Detect which cell encompasses the target text, then output its [x, y] center coordinate. 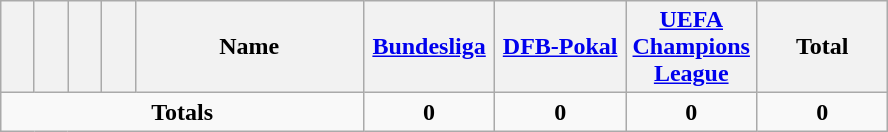
Totals [182, 112]
Name [250, 47]
Bundesliga [430, 47]
DFB-Pokal [560, 47]
Total [822, 47]
UEFA Champions League [692, 47]
